For the text-containing cell, return its midpoint in (X, Y) coordinate format. 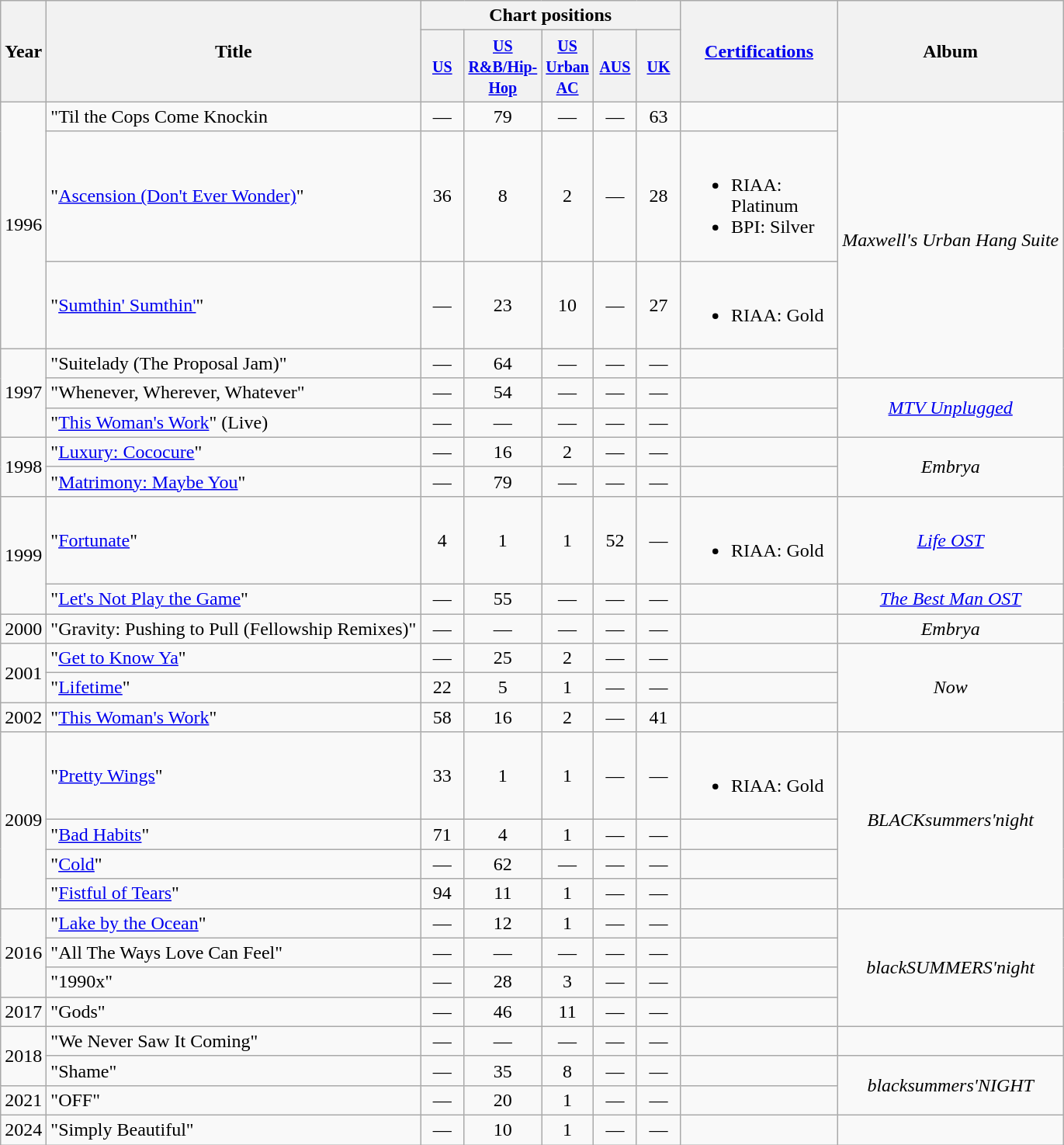
62 (503, 864)
2021 (23, 1100)
"We Never Saw It Coming" (234, 1041)
1999 (23, 554)
US R&B/Hip-Hop (503, 66)
"Luxury: Cococure" (234, 452)
55 (503, 599)
52 (615, 540)
US Urban AC (568, 66)
"Gods" (234, 1011)
MTV Unplugged (951, 408)
41 (658, 717)
2009 (23, 820)
"Bad Habits" (234, 834)
27 (658, 304)
2001 (23, 673)
"Lifetime" (234, 688)
12 (503, 923)
"This Woman's Work" (234, 717)
2024 (23, 1129)
94 (442, 893)
25 (503, 658)
2002 (23, 717)
36 (442, 196)
"Pretty Wings" (234, 776)
"Lake by the Ocean" (234, 923)
"Let's Not Play the Game" (234, 599)
2017 (23, 1011)
The Best Man OST (951, 599)
UK (658, 66)
"All The Ways Love Can Feel" (234, 952)
23 (503, 304)
BLACKsummers'night (951, 820)
35 (503, 1070)
"Fistful of Tears" (234, 893)
1997 (23, 393)
71 (442, 834)
"Cold" (234, 864)
"Sumthin' Sumthin'" (234, 304)
Year (23, 51)
blackSUMMERS'night (951, 967)
Album (951, 51)
64 (503, 363)
US (442, 66)
"Fortunate" (234, 540)
"Simply Beautiful" (234, 1129)
"Shame" (234, 1070)
Maxwell's Urban Hang Suite (951, 240)
2016 (23, 952)
"Suitelady (The Proposal Jam)" (234, 363)
3 (568, 982)
RIAA: PlatinumBPI: Silver (759, 196)
Now (951, 688)
"Matrimony: Maybe You" (234, 481)
"Til the Cops Come Knockin (234, 116)
22 (442, 688)
"Ascension (Don't Ever Wonder)" (234, 196)
"1990x" (234, 982)
Chart positions (551, 16)
1998 (23, 467)
"Gravity: Pushing to Pull (Fellowship Remixes)" (234, 628)
5 (503, 688)
20 (503, 1100)
63 (658, 116)
Title (234, 51)
46 (503, 1011)
33 (442, 776)
2000 (23, 628)
"Whenever, Wherever, Whatever" (234, 393)
AUS (615, 66)
"This Woman's Work" (Live) (234, 422)
Life OST (951, 540)
blacksummers'NIGHT (951, 1085)
2018 (23, 1056)
"OFF" (234, 1100)
58 (442, 717)
1996 (23, 225)
Certifications (759, 51)
54 (503, 393)
"Get to Know Ya" (234, 658)
